Identify which cell holds the provided text, then report its [x, y] central coordinate. 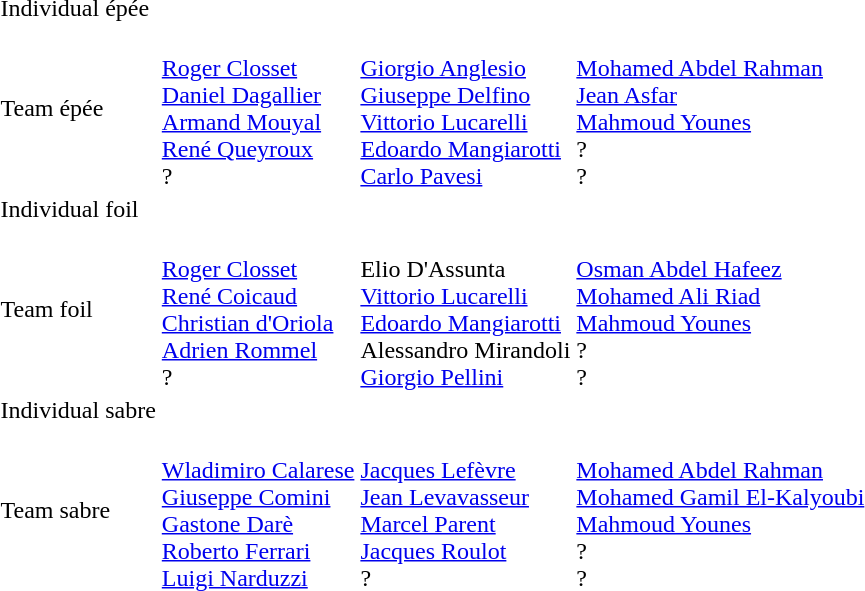
Giorgio AnglesioGiuseppe DelfinoVittorio LucarelliEdoardo MangiarottiCarlo Pavesi [466, 108]
Elio D'AssuntaVittorio LucarelliEdoardo MangiarottiAlessandro MirandoliGiorgio Pellini [466, 310]
Roger ClossetRené CoicaudChristian d'OriolaAdrien Rommel? [258, 310]
Roger ClossetDaniel DagallierArmand MouyalRené Queyroux? [258, 108]
